Provide the (x, y) coordinate of the cell's center where the given text is located.  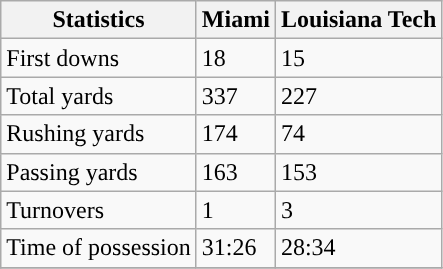
Time of possession (99, 248)
18 (236, 58)
1 (236, 210)
31:26 (236, 248)
15 (358, 58)
Rushing yards (99, 134)
163 (236, 172)
Statistics (99, 20)
Miami (236, 20)
174 (236, 134)
74 (358, 134)
227 (358, 96)
28:34 (358, 248)
First downs (99, 58)
Louisiana Tech (358, 20)
153 (358, 172)
Total yards (99, 96)
3 (358, 210)
337 (236, 96)
Turnovers (99, 210)
Passing yards (99, 172)
